Locate the cell with the specified text and output its (X, Y) center coordinate. 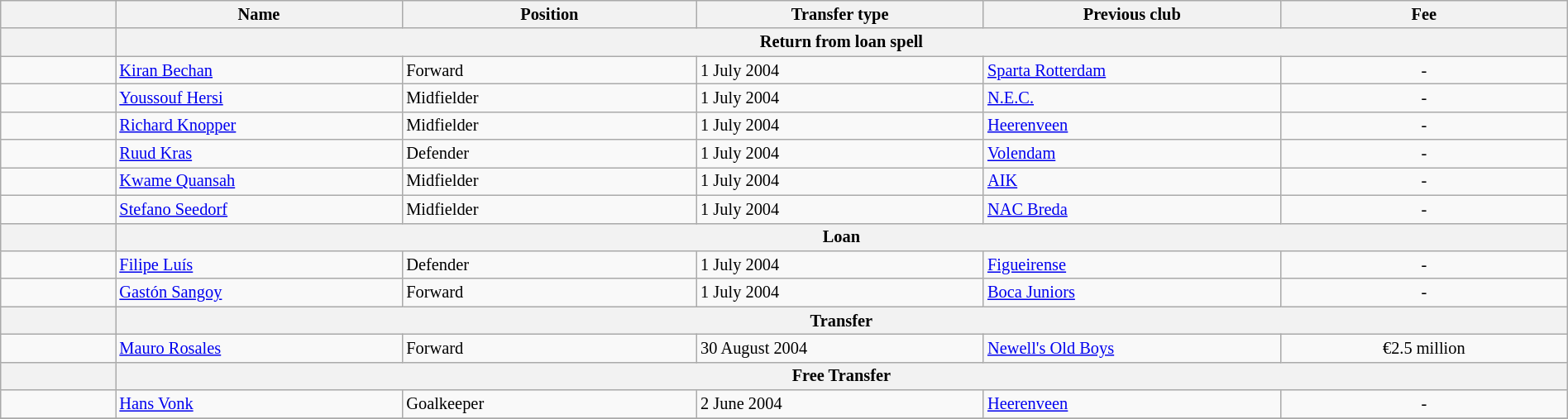
Newell's Old Boys (1131, 348)
Loan (842, 237)
Hans Vonk (260, 404)
Fee (1424, 14)
N.E.C. (1131, 98)
Ruud Kras (260, 154)
Position (549, 14)
Sparta Rotterdam (1131, 70)
Richard Knopper (260, 126)
Previous club (1131, 14)
Figueirense (1131, 264)
Youssouf Hersi (260, 98)
Mauro Rosales (260, 348)
Goalkeeper (549, 404)
Kwame Quansah (260, 181)
Name (260, 14)
Return from loan spell (842, 42)
Kiran Bechan (260, 70)
AIK (1131, 181)
Volendam (1131, 154)
Free Transfer (842, 376)
Boca Juniors (1131, 293)
Transfer type (840, 14)
Gastón Sangoy (260, 293)
30 August 2004 (840, 348)
€2.5 million (1424, 348)
Filipe Luís (260, 264)
Stefano Seedorf (260, 209)
NAC Breda (1131, 209)
2 June 2004 (840, 404)
Transfer (842, 321)
